Pinpoint the cell where the given text exists, returning its [x, y] midpoint coordinate. 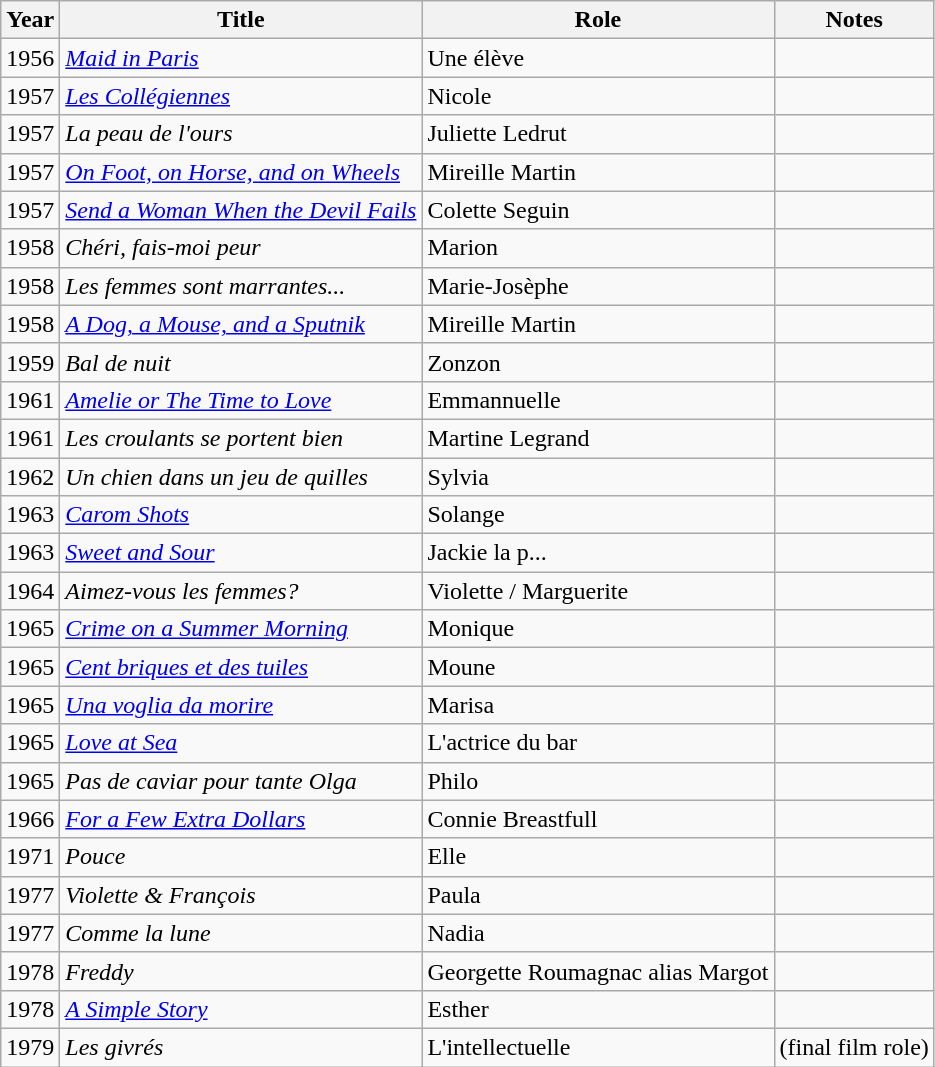
Colette Seguin [598, 210]
Marion [598, 248]
For a Few Extra Dollars [241, 819]
Les femmes sont marrantes... [241, 286]
Juliette Ledrut [598, 134]
Philo [598, 781]
Marisa [598, 705]
A Simple Story [241, 1009]
Sweet and Sour [241, 553]
A Dog, a Mouse, and a Sputnik [241, 324]
Violette / Marguerite [598, 591]
Freddy [241, 971]
Zonzon [598, 362]
1959 [30, 362]
L'intellectuelle [598, 1047]
Monique [598, 629]
Crime on a Summer Morning [241, 629]
Una voglia da morire [241, 705]
Year [30, 20]
Chéri, fais-moi peur [241, 248]
Love at Sea [241, 743]
Nadia [598, 933]
L'actrice du bar [598, 743]
Role [598, 20]
Esther [598, 1009]
Martine Legrand [598, 438]
On Foot, on Horse, and on Wheels [241, 172]
Paula [598, 895]
1964 [30, 591]
Connie Breastfull [598, 819]
Aimez-vous les femmes? [241, 591]
Violette & François [241, 895]
Send a Woman When the Devil Fails [241, 210]
Nicole [598, 96]
Les givrés [241, 1047]
Title [241, 20]
Maid in Paris [241, 58]
Marie-Josèphe [598, 286]
1962 [30, 477]
Carom Shots [241, 515]
Notes [854, 20]
Un chien dans un jeu de quilles [241, 477]
Moune [598, 667]
Bal de nuit [241, 362]
1966 [30, 819]
Les Collégiennes [241, 96]
Solange [598, 515]
Une élève [598, 58]
Emmannuelle [598, 400]
Amelie or The Time to Love [241, 400]
Comme la lune [241, 933]
Les croulants se portent bien [241, 438]
Elle [598, 857]
1956 [30, 58]
Jackie la p... [598, 553]
La peau de l'ours [241, 134]
Pas de caviar pour tante Olga [241, 781]
Sylvia [598, 477]
Cent briques et des tuiles [241, 667]
(final film role) [854, 1047]
Pouce [241, 857]
Georgette Roumagnac alias Margot [598, 971]
1971 [30, 857]
1979 [30, 1047]
